Provide the (x, y) coordinate of the cell's center where the given text is located.  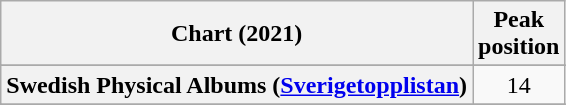
Chart (2021) (237, 34)
Swedish Physical Albums (Sverigetopplistan) (237, 85)
Peakposition (519, 34)
14 (519, 85)
